Extract the [x, y] coordinate from the center of the cell holding the provided text.  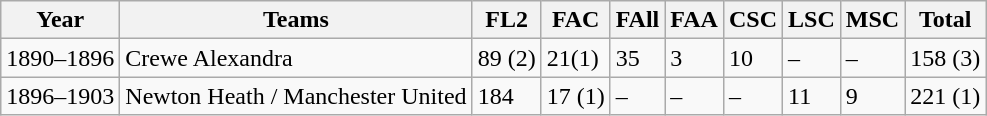
35 [638, 58]
Newton Heath / Manchester United [296, 96]
3 [694, 58]
17 (1) [576, 96]
1890–1896 [60, 58]
Year [60, 20]
MSC [872, 20]
221 (1) [946, 96]
21(1) [576, 58]
LSC [812, 20]
FAC [576, 20]
Crewe Alexandra [296, 58]
Teams [296, 20]
FL2 [506, 20]
FAll [638, 20]
10 [752, 58]
Total [946, 20]
9 [872, 96]
158 (3) [946, 58]
184 [506, 96]
89 (2) [506, 58]
FAA [694, 20]
1896–1903 [60, 96]
CSC [752, 20]
11 [812, 96]
